Detect which cell encompasses the target text, then output its [X, Y] center coordinate. 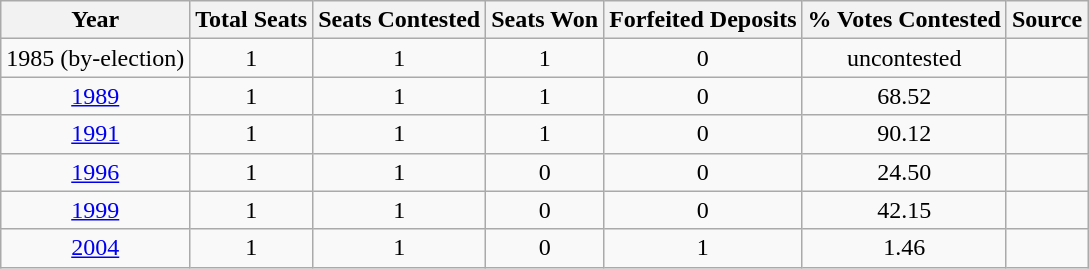
Seats Contested [400, 20]
Year [96, 20]
uncontested [904, 58]
Source [1046, 20]
1999 [96, 210]
Total Seats [252, 20]
Forfeited Deposits [703, 20]
% Votes Contested [904, 20]
24.50 [904, 172]
1991 [96, 134]
2004 [96, 248]
1989 [96, 96]
42.15 [904, 210]
1996 [96, 172]
90.12 [904, 134]
1.46 [904, 248]
68.52 [904, 96]
1985 (by-election) [96, 58]
Seats Won [545, 20]
